Identify which cell holds the provided text, then report its (X, Y) central coordinate. 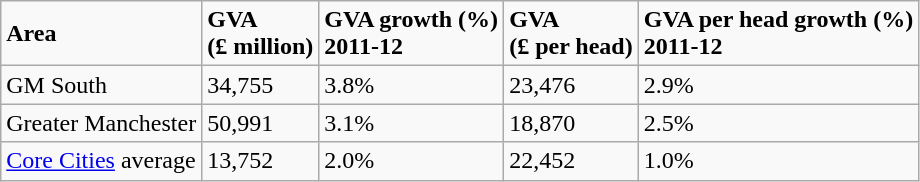
1.0% (778, 161)
GVA (£ per head) (572, 34)
Greater Manchester (102, 123)
2.9% (778, 85)
23,476 (572, 85)
GVA (£ million) (260, 34)
34,755 (260, 85)
2.5% (778, 123)
Area (102, 34)
GVA per head growth (%)2011-12 (778, 34)
GVA growth (%) 2011-12 (412, 34)
3.1% (412, 123)
18,870 (572, 123)
3.8% (412, 85)
50,991 (260, 123)
2.0% (412, 161)
22,452 (572, 161)
GM South (102, 85)
Core Cities average (102, 161)
13,752 (260, 161)
